Find where the given text appears and provide that cell's center as (X, Y) coordinate. 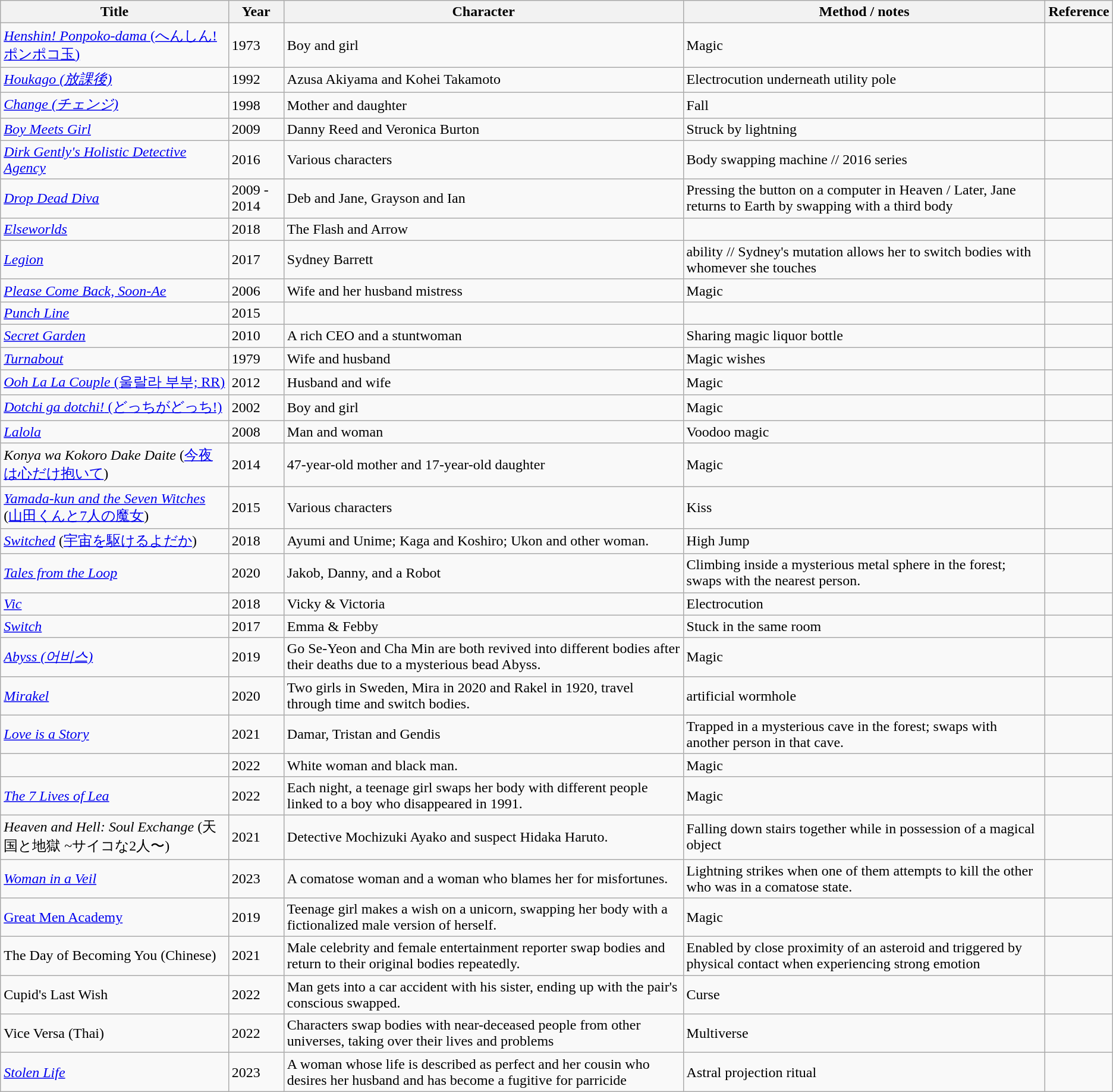
2012 (256, 383)
Vicky & Victoria (483, 604)
The Flash and Arrow (483, 229)
Body swapping machine // 2016 series (864, 159)
Henshin! Ponpoko-dama (へんしん!ポンポコ玉) (114, 45)
Abyss (어비스) (114, 657)
Azusa Akiyama and Kohei Takamoto (483, 80)
Sydney Barrett (483, 259)
Lalola (114, 432)
Trapped in a mysterious cave in the forest; swaps with another person in that cave. (864, 734)
Sharing magic liquor bottle (864, 335)
Mirakel (114, 696)
Magic wishes (864, 359)
Change (チェンジ) (114, 105)
Please Come Back, Soon-Ae (114, 290)
The 7 Lives of Lea (114, 796)
Each night, a teenage girl swaps her body with different people linked to a boy who disappeared in 1991. (483, 796)
2002 (256, 408)
Vice Versa (Thai) (114, 1034)
Lightning strikes when one of them attempts to kill the other who was in a comatose state. (864, 878)
2009 (256, 129)
1979 (256, 359)
Pressing the button on a computer in Heaven / Later, Jane returns to Earth by swapping with a third body (864, 199)
Jakob, Danny, and a Robot (483, 573)
artificial wormhole (864, 696)
Dirk Gently's Holistic Detective Agency (114, 159)
Damar, Tristan and Gendis (483, 734)
Detective Mochizuki Ayako and suspect Hidaka Haruto. (483, 837)
White woman and black man. (483, 765)
Ayumi and Unime; Kaga and Koshiro; Ukon and other woman. (483, 541)
Astral projection ritual (864, 1072)
1973 (256, 45)
Love is a Story (114, 734)
Falling down stairs together while in possession of a magical object (864, 837)
A rich CEO and a stuntwoman (483, 335)
Mother and daughter (483, 105)
Husband and wife (483, 383)
Kiss (864, 508)
2010 (256, 335)
Go Se-Yeon and Cha Min are both revived into different bodies after their deaths due to a mysterious bead Abyss. (483, 657)
2014 (256, 465)
Male celebrity and female entertainment reporter swap bodies and return to their original bodies repeatedly. (483, 956)
Title (114, 12)
Secret Garden (114, 335)
Electrocution underneath utility pole (864, 80)
Emma & Febby (483, 626)
Fall (864, 105)
Vic (114, 604)
Stolen Life (114, 1072)
Woman in a Veil (114, 878)
Elseworlds (114, 229)
Wife and husband (483, 359)
Character (483, 12)
Yamada-kun and the Seven Witches (山田くんと7人の魔女) (114, 508)
1992 (256, 80)
Switched (宇宙を駆けるよだか) (114, 541)
Climbing inside a mysterious metal sphere in the forest; swaps with the nearest person. (864, 573)
2006 (256, 290)
Enabled by close proximity of an asteroid and triggered by physical contact when experiencing strong emotion (864, 956)
Ooh La La Couple (울랄라 부부; RR) (114, 383)
A comatose woman and a woman who blames her for misfortunes. (483, 878)
ability // Sydney's mutation allows her to switch bodies with whomever she touches (864, 259)
Characters swap bodies with near-deceased people from other universes, taking over their lives and problems (483, 1034)
Method / notes (864, 12)
Voodoo magic (864, 432)
Great Men Academy (114, 917)
Teenage girl makes a wish on a unicorn, swapping her body with a fictionalized male version of herself. (483, 917)
2008 (256, 432)
47-year-old mother and 17-year-old daughter (483, 465)
Two girls in Sweden, Mira in 2020 and Rakel in 1920, travel through time and switch bodies. (483, 696)
Man and woman (483, 432)
High Jump (864, 541)
Man gets into a car accident with his sister, ending up with the pair's conscious swapped. (483, 994)
Heaven and Hell: Soul Exchange (天国と地獄 ~サイコな2人〜) (114, 837)
Electrocution (864, 604)
Legion (114, 259)
Punch Line (114, 313)
Cupid's Last Wish (114, 994)
Wife and her husband mistress (483, 290)
Drop Dead Diva (114, 199)
Curse (864, 994)
Reference (1079, 12)
Danny Reed and Veronica Burton (483, 129)
Switch (114, 626)
Stuck in the same room (864, 626)
Tales from the Loop (114, 573)
Year (256, 12)
Multiverse (864, 1034)
Turnabout (114, 359)
Konya wa Kokoro Dake Daite (今夜は心だけ抱いて) (114, 465)
Houkago (放課後) (114, 80)
1998 (256, 105)
2009 - 2014 (256, 199)
The Day of Becoming You (Chinese) (114, 956)
Deb and Jane, Grayson and Ian (483, 199)
Dotchi ga dotchi! (どっちがどっち!) (114, 408)
Boy Meets Girl (114, 129)
Struck by lightning (864, 129)
2016 (256, 159)
A woman whose life is described as perfect and her cousin who desires her husband and has become a fugitive for parricide (483, 1072)
